For the text-containing cell, return its midpoint in [x, y] coordinate format. 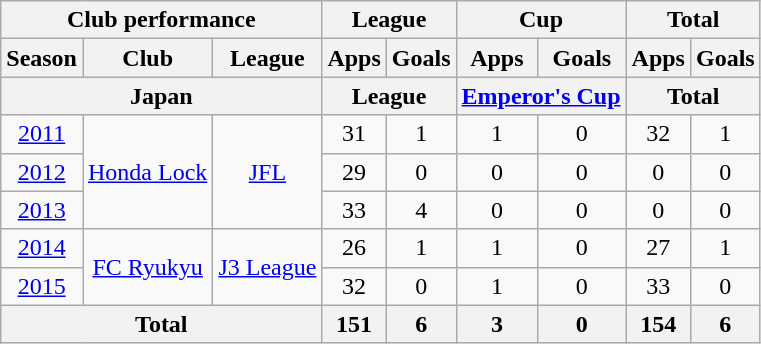
2015 [42, 286]
26 [354, 248]
2012 [42, 172]
2014 [42, 248]
FC Ryukyu [147, 267]
31 [354, 134]
3 [497, 324]
2013 [42, 210]
29 [354, 172]
Club [147, 58]
2011 [42, 134]
4 [421, 210]
J3 League [268, 267]
151 [354, 324]
Honda Lock [147, 172]
154 [658, 324]
Cup [541, 20]
Japan [162, 96]
Club performance [162, 20]
27 [658, 248]
JFL [268, 172]
Season [42, 58]
Emperor's Cup [541, 96]
